Determine the [X, Y] coordinate at the center of the cell enclosing the given text.  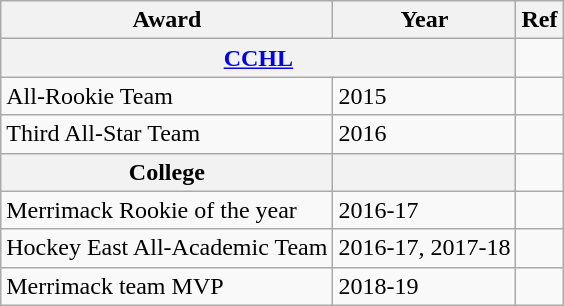
All-Rookie Team [167, 96]
Hockey East All-Academic Team [167, 248]
CCHL [258, 58]
2018-19 [424, 286]
2016-17 [424, 210]
2015 [424, 96]
Ref [540, 20]
2016 [424, 134]
Year [424, 20]
College [167, 172]
Award [167, 20]
Third All-Star Team [167, 134]
2016-17, 2017-18 [424, 248]
Merrimack team MVP [167, 286]
Merrimack Rookie of the year [167, 210]
